Extract the [x, y] coordinate from the center of the cell holding the provided text.  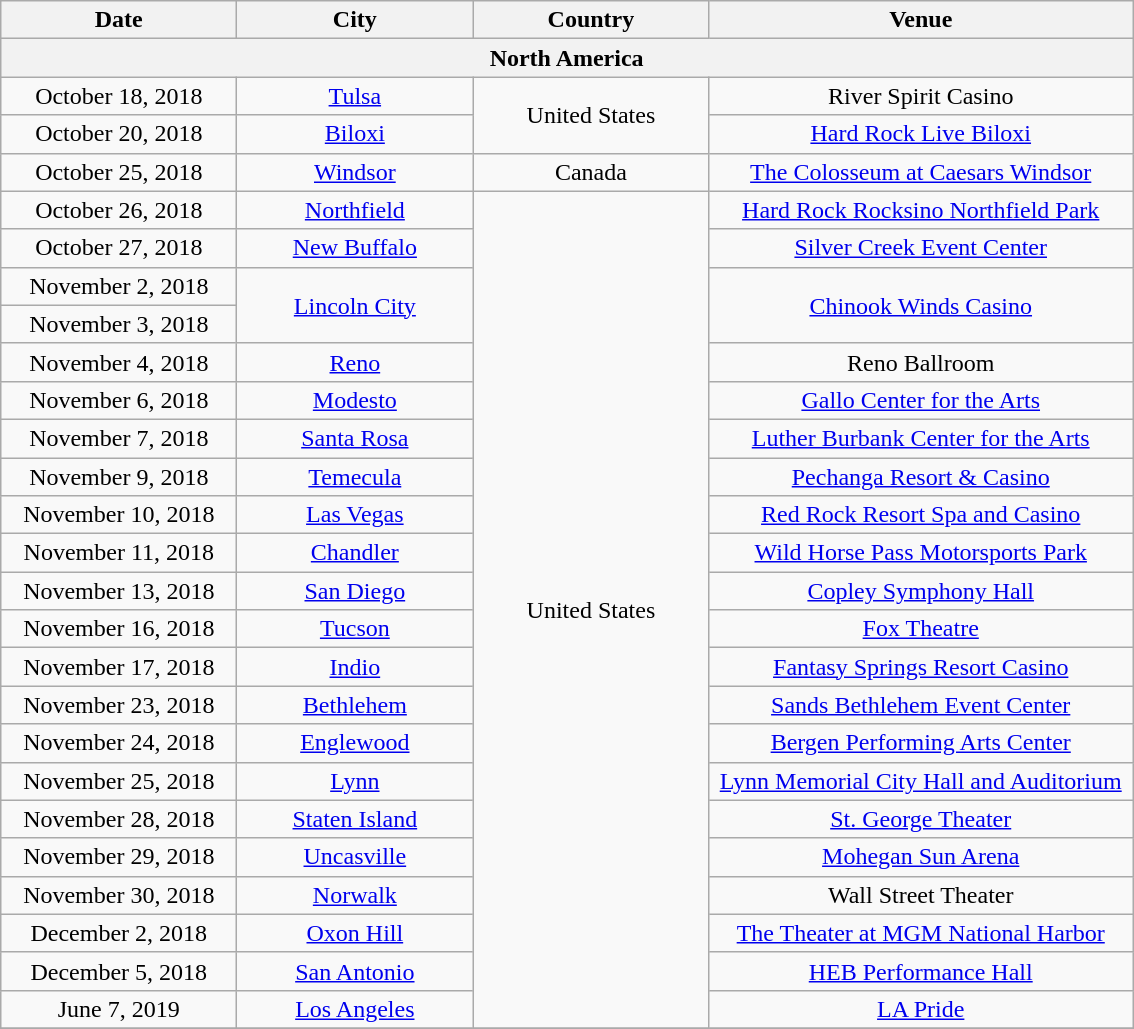
Lincoln City [355, 305]
November 17, 2018 [119, 667]
Las Vegas [355, 515]
River Spirit Casino [921, 96]
Tucson [355, 629]
North America [567, 58]
Windsor [355, 172]
November 28, 2018 [119, 819]
Reno Ballroom [921, 362]
Reno [355, 362]
Country [591, 20]
Oxon Hill [355, 933]
November 25, 2018 [119, 781]
November 3, 2018 [119, 324]
Chinook Winds Casino [921, 305]
City [355, 20]
Indio [355, 667]
November 24, 2018 [119, 743]
St. George Theater [921, 819]
Temecula [355, 477]
Venue [921, 20]
November 2, 2018 [119, 286]
Canada [591, 172]
December 2, 2018 [119, 933]
Fox Theatre [921, 629]
June 7, 2019 [119, 1009]
Fantasy Springs Resort Casino [921, 667]
November 6, 2018 [119, 400]
Biloxi [355, 134]
Englewood [355, 743]
Norwalk [355, 895]
December 5, 2018 [119, 971]
November 10, 2018 [119, 515]
November 16, 2018 [119, 629]
November 13, 2018 [119, 591]
November 9, 2018 [119, 477]
Staten Island [355, 819]
Copley Symphony Hall [921, 591]
Bergen Performing Arts Center [921, 743]
November 30, 2018 [119, 895]
October 25, 2018 [119, 172]
October 27, 2018 [119, 248]
HEB Performance Hall [921, 971]
November 4, 2018 [119, 362]
Uncasville [355, 857]
Chandler [355, 553]
Tulsa [355, 96]
Lynn [355, 781]
Gallo Center for the Arts [921, 400]
Modesto [355, 400]
San Antonio [355, 971]
Hard Rock Live Biloxi [921, 134]
November 11, 2018 [119, 553]
November 29, 2018 [119, 857]
Red Rock Resort Spa and Casino [921, 515]
Northfield [355, 210]
LA Pride [921, 1009]
October 18, 2018 [119, 96]
Silver Creek Event Center [921, 248]
Los Angeles [355, 1009]
Wild Horse Pass Motorsports Park [921, 553]
Lynn Memorial City Hall and Auditorium [921, 781]
Sands Bethlehem Event Center [921, 705]
Hard Rock Rocksino Northfield Park [921, 210]
Mohegan Sun Arena [921, 857]
October 20, 2018 [119, 134]
Santa Rosa [355, 438]
Pechanga Resort & Casino [921, 477]
New Buffalo [355, 248]
San Diego [355, 591]
Luther Burbank Center for the Arts [921, 438]
November 7, 2018 [119, 438]
The Theater at MGM National Harbor [921, 933]
November 23, 2018 [119, 705]
Date [119, 20]
Bethlehem [355, 705]
Wall Street Theater [921, 895]
The Colosseum at Caesars Windsor [921, 172]
October 26, 2018 [119, 210]
